For the text-containing cell, return its midpoint in [x, y] coordinate format. 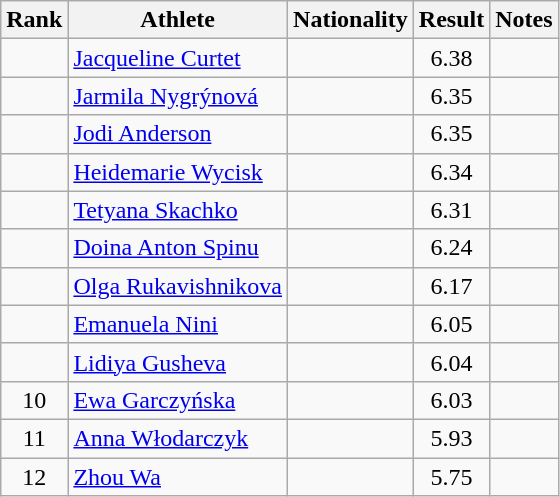
6.03 [451, 400]
Lidiya Gusheva [178, 362]
Doina Anton Spinu [178, 248]
Athlete [178, 20]
6.34 [451, 172]
6.17 [451, 286]
Emanuela Nini [178, 324]
Zhou Wa [178, 477]
6.31 [451, 210]
Heidemarie Wycisk [178, 172]
Result [451, 20]
Rank [34, 20]
Jacqueline Curtet [178, 58]
6.38 [451, 58]
10 [34, 400]
Tetyana Skachko [178, 210]
Nationality [351, 20]
Olga Rukavishnikova [178, 286]
Notes [524, 20]
Anna Włodarczyk [178, 438]
Ewa Garczyńska [178, 400]
6.04 [451, 362]
Jarmila Nygrýnová [178, 96]
6.05 [451, 324]
12 [34, 477]
5.75 [451, 477]
Jodi Anderson [178, 134]
11 [34, 438]
5.93 [451, 438]
6.24 [451, 248]
